Find where the given text appears and provide that cell's center as [X, Y] coordinate. 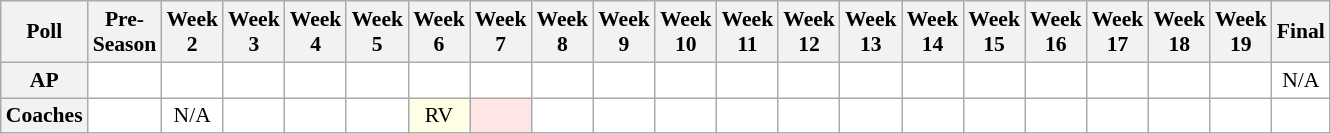
Week7 [501, 32]
Week12 [809, 32]
Week15 [994, 32]
Week11 [748, 32]
Week2 [192, 32]
Week3 [254, 32]
Week13 [871, 32]
Pre-Season [125, 32]
Coaches [44, 116]
Week19 [1241, 32]
Week4 [316, 32]
Week18 [1179, 32]
Week17 [1118, 32]
AP [44, 80]
Week5 [377, 32]
RV [439, 116]
Week14 [933, 32]
Week10 [686, 32]
Week9 [624, 32]
Week16 [1056, 32]
Final [1301, 32]
Week8 [562, 32]
Poll [44, 32]
Week6 [439, 32]
